Determine the [x, y] coordinate at the center of the cell enclosing the given text.  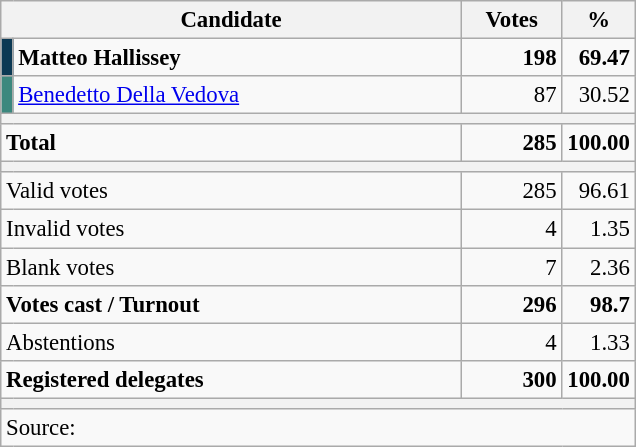
Votes cast / Turnout [232, 304]
98.7 [598, 304]
Valid votes [232, 191]
69.47 [598, 58]
Total [232, 143]
296 [512, 304]
Votes [512, 20]
7 [512, 267]
30.52 [598, 95]
198 [512, 58]
Registered delegates [232, 379]
% [598, 20]
Candidate [232, 20]
Invalid votes [232, 229]
1.35 [598, 229]
300 [512, 379]
Source: [318, 428]
Blank votes [232, 267]
2.36 [598, 267]
87 [512, 95]
Benedetto Della Vedova [237, 95]
Abstentions [232, 342]
Matteo Hallissey [237, 58]
96.61 [598, 191]
1.33 [598, 342]
